For the text-containing cell, return its midpoint in (X, Y) coordinate format. 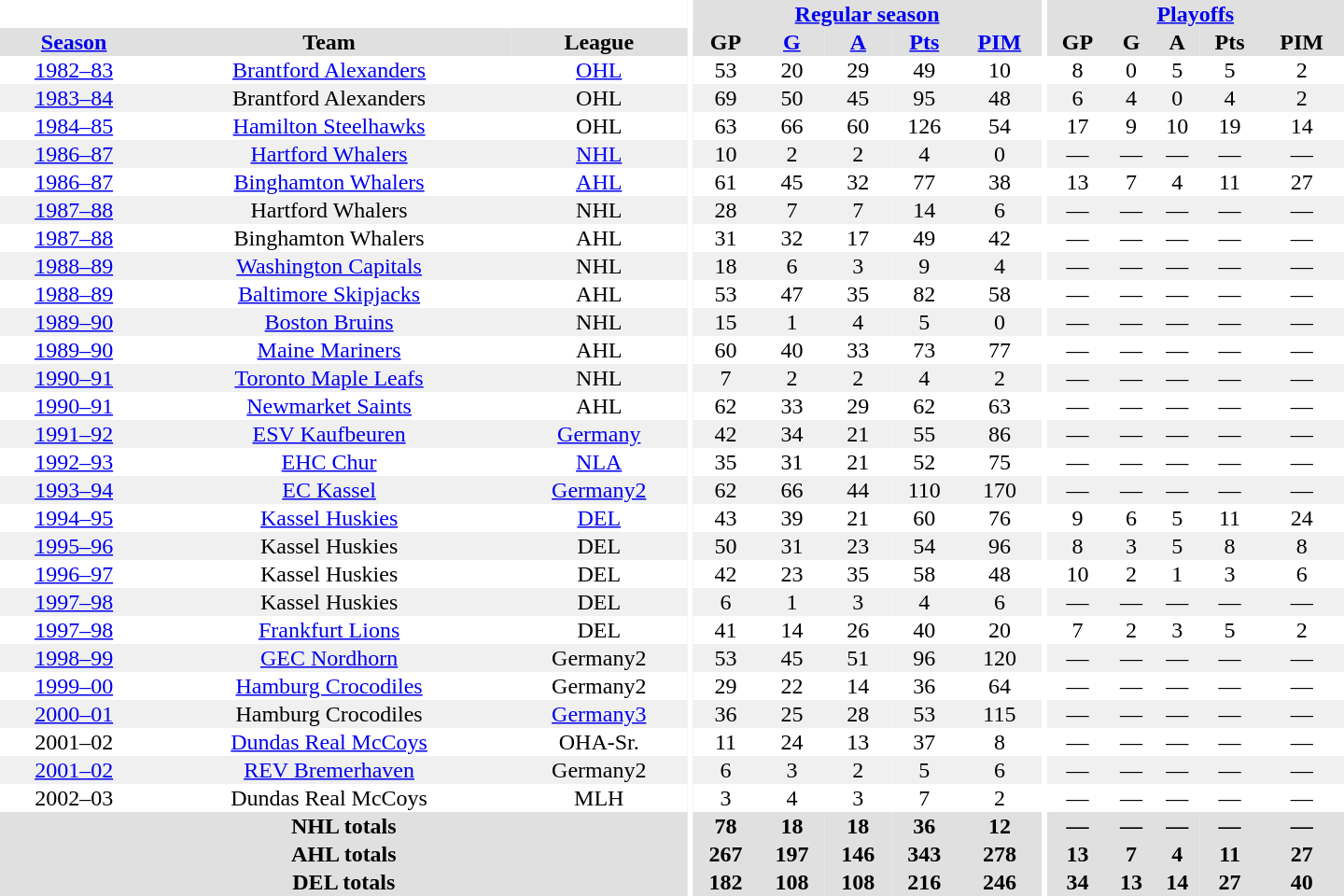
Frankfurt Lions (329, 630)
197 (791, 854)
267 (726, 854)
1992–93 (74, 462)
246 (1000, 882)
41 (726, 630)
1999–00 (74, 686)
12 (1000, 826)
NLA (599, 462)
76 (1000, 518)
1984–85 (74, 126)
47 (791, 294)
1991–92 (74, 434)
1993–94 (74, 490)
REV Bremerhaven (329, 770)
1982–83 (74, 70)
Boston Bruins (329, 322)
115 (1000, 714)
120 (1000, 658)
ESV Kaufbeuren (329, 434)
51 (859, 658)
Hamilton Steelhawks (329, 126)
1995–96 (74, 546)
DEL totals (343, 882)
1996–97 (74, 574)
43 (726, 518)
64 (1000, 686)
95 (924, 98)
Team (329, 42)
Germany (599, 434)
146 (859, 854)
Germany3 (599, 714)
Playoffs (1195, 14)
25 (791, 714)
2000–01 (74, 714)
Regular season (867, 14)
AHL totals (343, 854)
170 (1000, 490)
52 (924, 462)
GEC Nordhorn (329, 658)
19 (1230, 126)
Toronto Maple Leafs (329, 378)
44 (859, 490)
216 (924, 882)
38 (1000, 182)
110 (924, 490)
75 (1000, 462)
MLH (599, 798)
82 (924, 294)
Baltimore Skipjacks (329, 294)
1998–99 (74, 658)
NHL totals (343, 826)
55 (924, 434)
69 (726, 98)
Newmarket Saints (329, 406)
86 (1000, 434)
61 (726, 182)
343 (924, 854)
Maine Mariners (329, 350)
1994–95 (74, 518)
Washington Capitals (329, 266)
1983–84 (74, 98)
2002–03 (74, 798)
EHC Chur (329, 462)
22 (791, 686)
73 (924, 350)
39 (791, 518)
Season (74, 42)
37 (924, 742)
278 (1000, 854)
EC Kassel (329, 490)
OHA-Sr. (599, 742)
78 (726, 826)
182 (726, 882)
15 (726, 322)
126 (924, 126)
League (599, 42)
26 (859, 630)
